Determine the [x, y] coordinate at the center of the cell enclosing the given text.  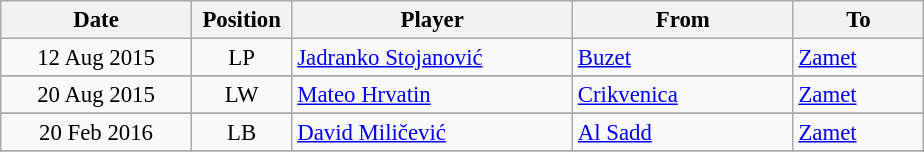
Date [96, 20]
Buzet [684, 58]
LP [242, 58]
David Miličević [432, 133]
LB [242, 133]
20 Aug 2015 [96, 95]
12 Aug 2015 [96, 58]
Jadranko Stojanović [432, 58]
LW [242, 95]
Position [242, 20]
20 Feb 2016 [96, 133]
From [684, 20]
Mateo Hrvatin [432, 95]
Al Sadd [684, 133]
Player [432, 20]
Crikvenica [684, 95]
To [858, 20]
